Pinpoint the cell where the given text exists, returning its (x, y) midpoint coordinate. 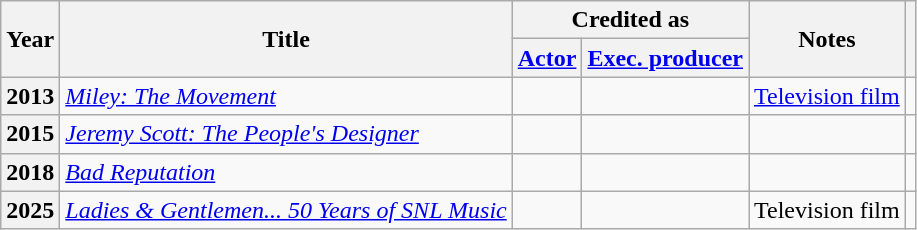
2013 (30, 96)
Bad Reputation (286, 172)
Credited as (630, 20)
Year (30, 39)
Title (286, 39)
Jeremy Scott: The People's Designer (286, 134)
Ladies & Gentlemen... 50 Years of SNL Music (286, 210)
2015 (30, 134)
2025 (30, 210)
Exec. producer (666, 58)
2018 (30, 172)
Notes (828, 39)
Actor (547, 58)
Miley: The Movement (286, 96)
